Return the [x, y] coordinate for the center point of the cell that contains the specified text.  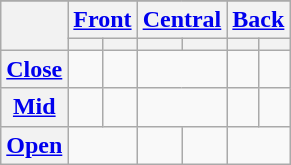
Open [34, 145]
Close [34, 69]
Mid [34, 107]
Central [182, 20]
Back [258, 20]
Front [102, 20]
